Output the (x, y) coordinate of the center of the cell containing the given text.  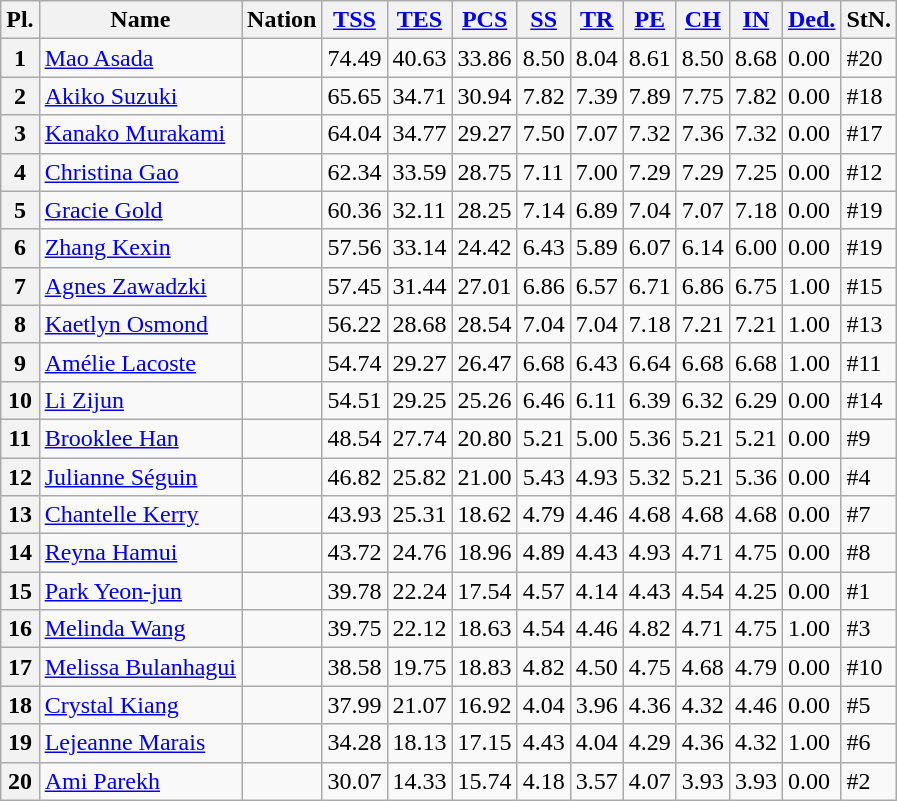
17.15 (484, 743)
39.75 (354, 629)
SS (544, 20)
26.47 (484, 362)
11 (20, 438)
Chantelle Kerry (140, 515)
22.12 (420, 629)
2 (20, 96)
17 (20, 667)
5.89 (596, 248)
33.59 (420, 172)
60.36 (354, 210)
28.68 (420, 324)
24.42 (484, 248)
Mao Asada (140, 58)
Kaetlyn Osmond (140, 324)
Melissa Bulanhagui (140, 667)
21.07 (420, 705)
24.76 (420, 553)
7.25 (756, 172)
62.34 (354, 172)
3.57 (596, 781)
4.89 (544, 553)
17.54 (484, 591)
38.58 (354, 667)
TES (420, 20)
12 (20, 477)
Pl. (20, 20)
18 (20, 705)
18.62 (484, 515)
6.89 (596, 210)
6 (20, 248)
6.75 (756, 286)
25.26 (484, 400)
PCS (484, 20)
#9 (869, 438)
#13 (869, 324)
Lejeanne Marais (140, 743)
10 (20, 400)
Reyna Hamui (140, 553)
#8 (869, 553)
#17 (869, 134)
19.75 (420, 667)
25.31 (420, 515)
18.96 (484, 553)
4.29 (650, 743)
#12 (869, 172)
18.13 (420, 743)
54.74 (354, 362)
27.01 (484, 286)
#18 (869, 96)
7.14 (544, 210)
Amélie Lacoste (140, 362)
21.00 (484, 477)
28.54 (484, 324)
16.92 (484, 705)
5.43 (544, 477)
Kanako Murakami (140, 134)
7 (20, 286)
#4 (869, 477)
56.22 (354, 324)
57.56 (354, 248)
4.07 (650, 781)
3.96 (596, 705)
34.77 (420, 134)
30.94 (484, 96)
46.82 (354, 477)
22.24 (420, 591)
#3 (869, 629)
18.63 (484, 629)
8.68 (756, 58)
31.44 (420, 286)
IN (756, 20)
#2 (869, 781)
74.49 (354, 58)
6.29 (756, 400)
1 (20, 58)
34.28 (354, 743)
Ami Parekh (140, 781)
25.82 (420, 477)
27.74 (420, 438)
6.32 (702, 400)
3 (20, 134)
33.14 (420, 248)
34.71 (420, 96)
28.25 (484, 210)
14 (20, 553)
30.07 (354, 781)
15 (20, 591)
#7 (869, 515)
Agnes Zawadzki (140, 286)
7.89 (650, 96)
6.46 (544, 400)
#20 (869, 58)
#10 (869, 667)
19 (20, 743)
43.93 (354, 515)
4 (20, 172)
4.25 (756, 591)
15.74 (484, 781)
Ded. (811, 20)
CH (702, 20)
TR (596, 20)
7.50 (544, 134)
#15 (869, 286)
7.11 (544, 172)
37.99 (354, 705)
6.07 (650, 248)
Akiko Suzuki (140, 96)
4.14 (596, 591)
7.00 (596, 172)
Brooklee Han (140, 438)
18.83 (484, 667)
#14 (869, 400)
Zhang Kexin (140, 248)
13 (20, 515)
#6 (869, 743)
7.36 (702, 134)
43.72 (354, 553)
28.75 (484, 172)
Park Yeon-jun (140, 591)
5 (20, 210)
#11 (869, 362)
16 (20, 629)
StN. (869, 20)
6.39 (650, 400)
5.32 (650, 477)
#1 (869, 591)
7.39 (596, 96)
Gracie Gold (140, 210)
8 (20, 324)
Christina Gao (140, 172)
6.64 (650, 362)
64.04 (354, 134)
8.61 (650, 58)
4.50 (596, 667)
9 (20, 362)
29.25 (420, 400)
33.86 (484, 58)
20.80 (484, 438)
39.78 (354, 591)
Melinda Wang (140, 629)
6.71 (650, 286)
6.11 (596, 400)
Nation (282, 20)
7.75 (702, 96)
6.14 (702, 248)
5.00 (596, 438)
4.57 (544, 591)
#5 (869, 705)
57.45 (354, 286)
4.18 (544, 781)
32.11 (420, 210)
8.04 (596, 58)
Li Zijun (140, 400)
40.63 (420, 58)
Julianne Séguin (140, 477)
65.65 (354, 96)
Name (140, 20)
Crystal Kiang (140, 705)
48.54 (354, 438)
6.00 (756, 248)
PE (650, 20)
54.51 (354, 400)
6.57 (596, 286)
TSS (354, 20)
20 (20, 781)
14.33 (420, 781)
